Return [X, Y] of the center of cell containing provided text 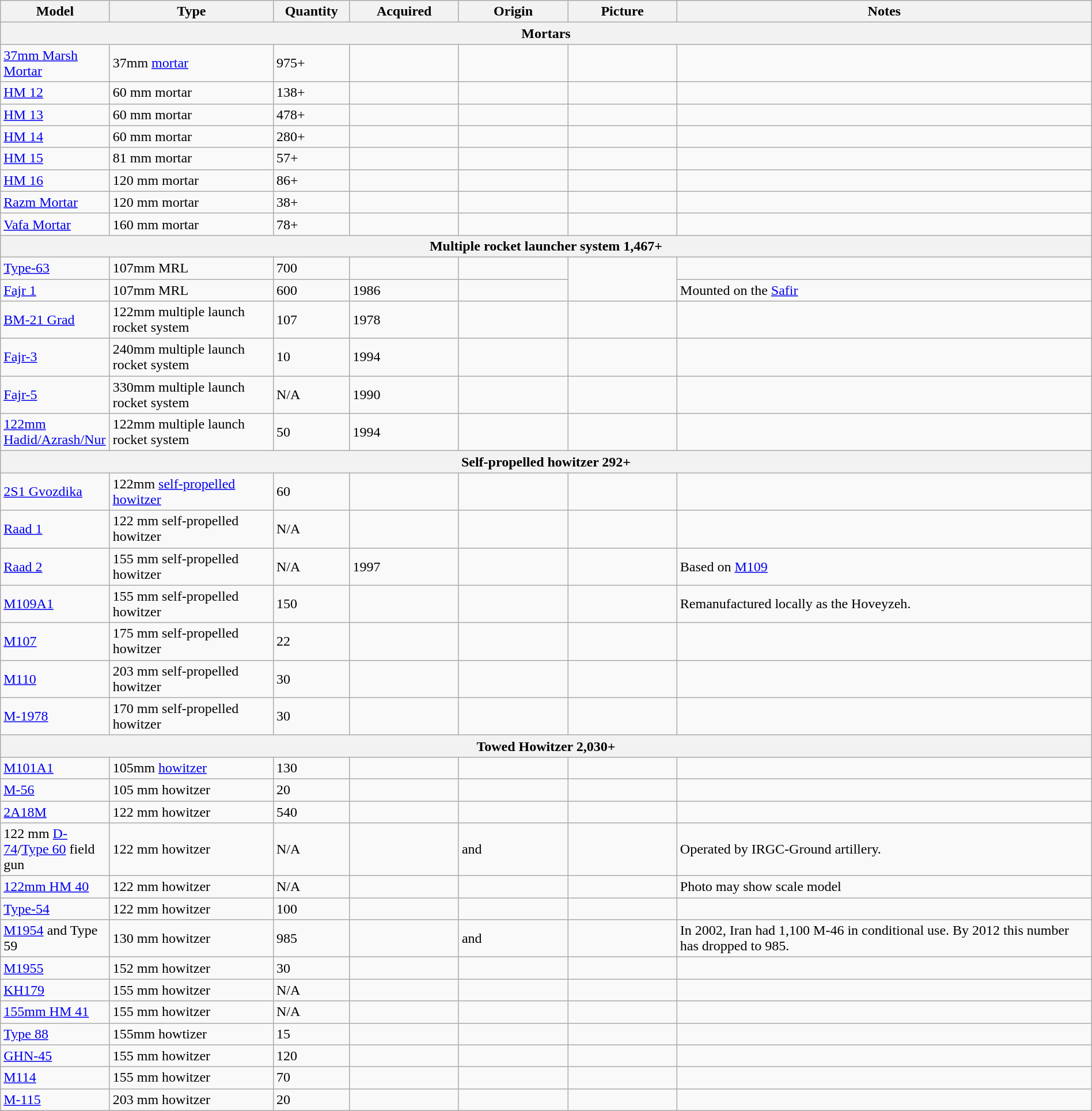
330mm multiple launch rocket system [191, 395]
37mm mortar [191, 63]
M1955 [55, 968]
1986 [404, 290]
HM 16 [55, 180]
203 mm self-propelled howitzer [191, 678]
203 mm howitzer [191, 1099]
HM 14 [55, 136]
540 [311, 812]
15 [311, 1034]
600 [311, 290]
122mm self-propelled howitzer [191, 492]
Multiple rocket launcher system 1,467+ [546, 246]
105mm howitzer [191, 768]
152 mm howitzer [191, 968]
Operated by IRGC-Ground artillery. [884, 850]
Raad 2 [55, 567]
10 [311, 357]
700 [311, 268]
Mounted on the Safir [884, 290]
120 [311, 1056]
100 [311, 909]
Acquired [404, 12]
37mm Marsh Mortar [55, 63]
Mortars [546, 33]
HM 15 [55, 158]
Fajr 1 [55, 290]
1997 [404, 567]
Type [191, 12]
Self-propelled howitzer 292+ [546, 462]
In 2002, Iran had 1,100 M-46 in conditional use. By 2012 this number has dropped to 985. [884, 939]
130 mm howitzer [191, 939]
150 [311, 604]
975+ [311, 63]
M-56 [55, 790]
Raad 1 [55, 529]
70 [311, 1078]
175 mm self-propelled howitzer [191, 642]
M110 [55, 678]
1990 [404, 395]
Fajr-5 [55, 395]
Photo may show scale model [884, 887]
1978 [404, 320]
478+ [311, 115]
122mm Hadid/Azrash/Nur [55, 432]
Remanufactured locally as the Hoveyzeh. [884, 604]
130 [311, 768]
Based on M109 [884, 567]
M109A1 [55, 604]
M114 [55, 1078]
86+ [311, 180]
M1954 and Type 59 [55, 939]
M-1978 [55, 716]
240mm multiple launch rocket system [191, 357]
Fajr-3 [55, 357]
Origin [513, 12]
57+ [311, 158]
Vafa Mortar [55, 224]
107 [311, 320]
105 mm howitzer [191, 790]
Notes [884, 12]
138+ [311, 93]
122 mm D-74/Type 60 field gun [55, 850]
HM 12 [55, 93]
2A18M [55, 812]
GHN-45 [55, 1056]
M107 [55, 642]
81 mm mortar [191, 158]
Type-54 [55, 909]
Model [55, 12]
HM 13 [55, 115]
985 [311, 939]
Type 88 [55, 1034]
Picture [622, 12]
Razm Mortar [55, 202]
170 mm self-propelled howitzer [191, 716]
38+ [311, 202]
2S1 Gvozdika [55, 492]
Quantity [311, 12]
Type-63 [55, 268]
155mm howtizer [191, 1034]
22 [311, 642]
KH179 [55, 990]
60 [311, 492]
155mm HM 41 [55, 1012]
Towed Howitzer 2,030+ [546, 746]
M-115 [55, 1099]
280+ [311, 136]
50 [311, 432]
160 mm mortar [191, 224]
122 mm self-propelled howitzer [191, 529]
BM-21 Grad [55, 320]
122mm HM 40 [55, 887]
78+ [311, 224]
M101A1 [55, 768]
